Detect which cell encompasses the target text, then output its [X, Y] center coordinate. 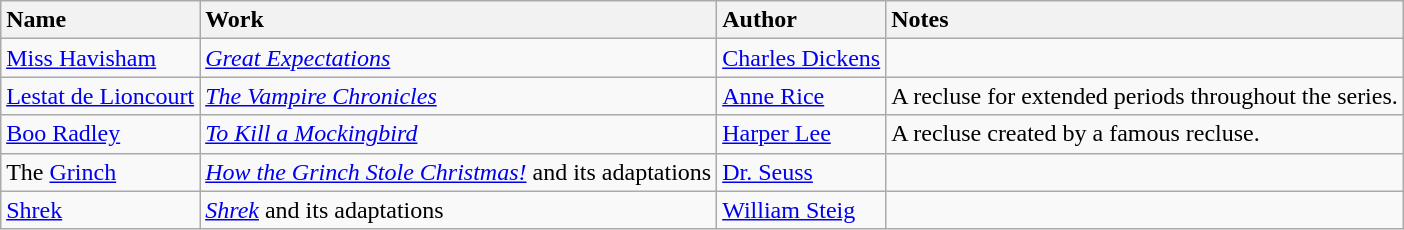
Lestat de Lioncourt [100, 96]
Boo Radley [100, 134]
Anne Rice [802, 96]
Name [100, 20]
Miss Havisham [100, 58]
Shrek [100, 210]
Notes [1145, 20]
Great Expectations [458, 58]
Author [802, 20]
Harper Lee [802, 134]
Work [458, 20]
How the Grinch Stole Christmas! and its adaptations [458, 172]
The Grinch [100, 172]
A recluse for extended periods throughout the series. [1145, 96]
To Kill a Mockingbird [458, 134]
The Vampire Chronicles [458, 96]
A recluse created by a famous recluse. [1145, 134]
Dr. Seuss [802, 172]
William Steig [802, 210]
Shrek and its adaptations [458, 210]
Charles Dickens [802, 58]
